Search for the cell housing the specified text and yield its [x, y] center coordinate. 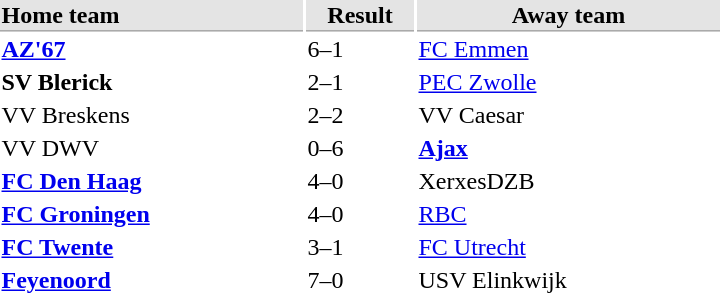
3–1 [360, 247]
FC Twente [152, 247]
SV Blerick [152, 83]
XerxesDZB [568, 181]
0–6 [360, 149]
AZ'67 [152, 49]
2–2 [360, 115]
FC Den Haag [152, 181]
FC Groningen [152, 215]
VV Breskens [152, 115]
Away team [568, 16]
FC Emmen [568, 49]
RBC [568, 215]
FC Utrecht [568, 247]
Home team [152, 16]
6–1 [360, 49]
Ajax [568, 149]
VV Caesar [568, 115]
PEC Zwolle [568, 83]
VV DWV [152, 149]
Result [360, 16]
2–1 [360, 83]
